Output the (x, y) coordinate of the center of the cell containing the given text.  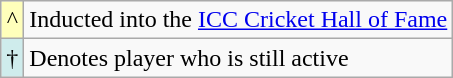
Denotes player who is still active (238, 58)
† (12, 58)
^ (12, 20)
Inducted into the ICC Cricket Hall of Fame (238, 20)
